Capture the cell that displays the provided text and extract its (X, Y) central coordinate. 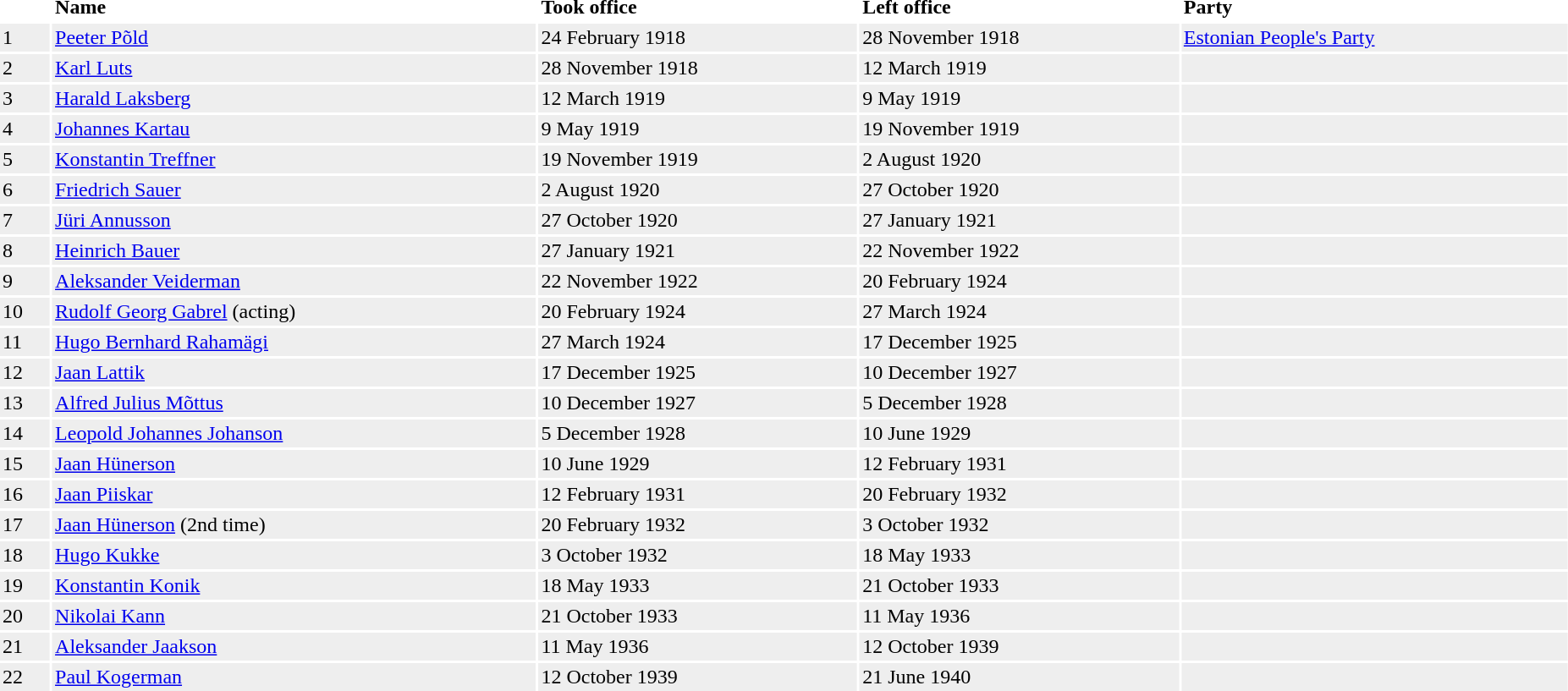
Paul Kogerman (294, 677)
18 (25, 555)
Friedrich Sauer (294, 189)
3 (25, 98)
Jaan Piiskar (294, 494)
Nikolai Kann (294, 616)
Peeter Põld (294, 37)
7 (25, 220)
5 (25, 159)
Konstantin Treffner (294, 159)
Estonian People's Party (1374, 37)
20 (25, 616)
Hugo Kukke (294, 555)
12 (25, 372)
19 (25, 585)
1 (25, 37)
14 (25, 433)
10 (25, 311)
4 (25, 129)
Konstantin Konik (294, 585)
Heinrich Bauer (294, 250)
Alfred Julius Mõttus (294, 403)
Jaan Hünerson (2nd time) (294, 524)
21 June 1940 (1019, 677)
Rudolf Georg Gabrel (acting) (294, 311)
Leopold Johannes Johanson (294, 433)
Jüri Annusson (294, 220)
9 (25, 281)
15 (25, 463)
22 (25, 677)
8 (25, 250)
Johannes Kartau (294, 129)
21 (25, 646)
Karl Luts (294, 68)
6 (25, 189)
11 (25, 342)
13 (25, 403)
24 February 1918 (697, 37)
Harald Laksberg (294, 98)
Jaan Lattik (294, 372)
2 (25, 68)
16 (25, 494)
Hugo Bernhard Rahamägi (294, 342)
Aleksander Jaakson (294, 646)
Aleksander Veiderman (294, 281)
Jaan Hünerson (294, 463)
17 (25, 524)
